Scan for the cell matching the given text and deliver its [x, y] coordinate at center. 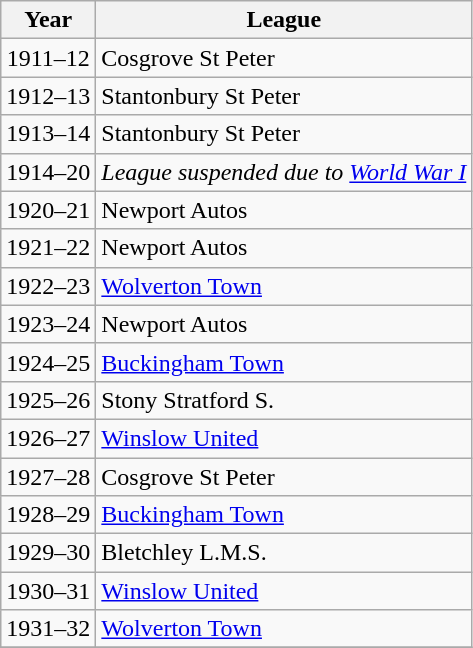
1928–29 [48, 515]
1913–14 [48, 134]
1923–24 [48, 324]
1925–26 [48, 400]
League [284, 20]
1922–23 [48, 286]
Year [48, 20]
1930–31 [48, 591]
1924–25 [48, 362]
Stony Stratford S. [284, 400]
1920–21 [48, 210]
1921–22 [48, 248]
Bletchley L.M.S. [284, 553]
1927–28 [48, 477]
1931–32 [48, 629]
1912–13 [48, 96]
1914–20 [48, 172]
1926–27 [48, 438]
League suspended due to World War I [284, 172]
1911–12 [48, 58]
1929–30 [48, 553]
